Scan for the cell matching the given text and deliver its (X, Y) coordinate at center. 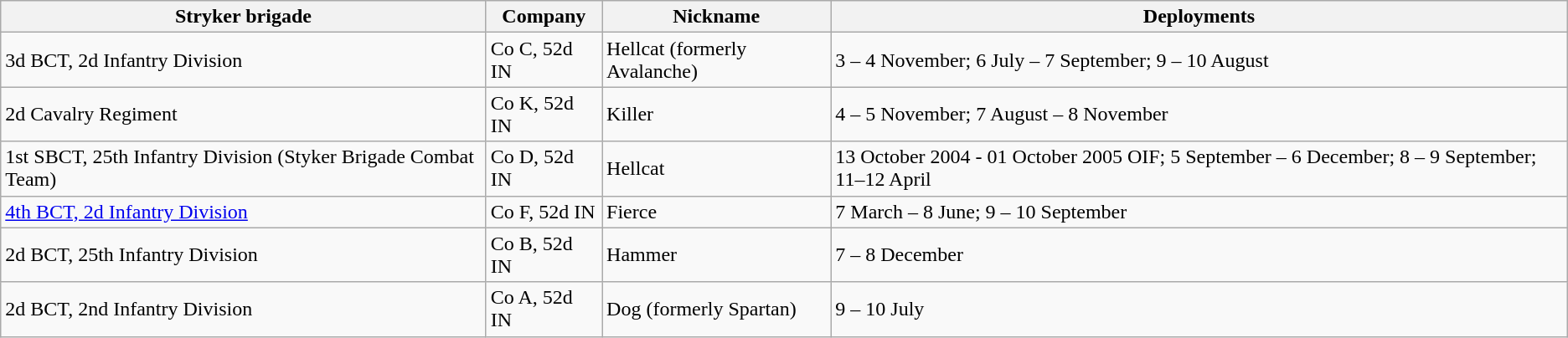
Co A, 52d IN (544, 310)
7 March – 8 June; 9 – 10 September (1199, 212)
Fierce (717, 212)
Company (544, 17)
Co K, 52d IN (544, 114)
7 – 8 December (1199, 254)
1st SBCT, 25th Infantry Division (Styker Brigade Combat Team) (243, 169)
4 – 5 November; 7 August – 8 November (1199, 114)
2d Cavalry Regiment (243, 114)
3d BCT, 2d Infantry Division (243, 60)
Deployments (1199, 17)
Killer (717, 114)
Stryker brigade (243, 17)
3 – 4 November; 6 July – 7 September; 9 – 10 August (1199, 60)
Dog (formerly Spartan) (717, 310)
Hammer (717, 254)
2d BCT, 2nd Infantry Division (243, 310)
2d BCT, 25th Infantry Division (243, 254)
Co D, 52d IN (544, 169)
Co B, 52d IN (544, 254)
Co F, 52d IN (544, 212)
9 – 10 July (1199, 310)
13 October 2004 - 01 October 2005 OIF; 5 September – 6 December; 8 – 9 September; 11–12 April (1199, 169)
Hellcat (717, 169)
Nickname (717, 17)
4th BCT, 2d Infantry Division (243, 212)
Hellcat (formerly Avalanche) (717, 60)
Co C, 52d IN (544, 60)
